Return the [x, y] coordinate for the center point of the cell that contains the specified text.  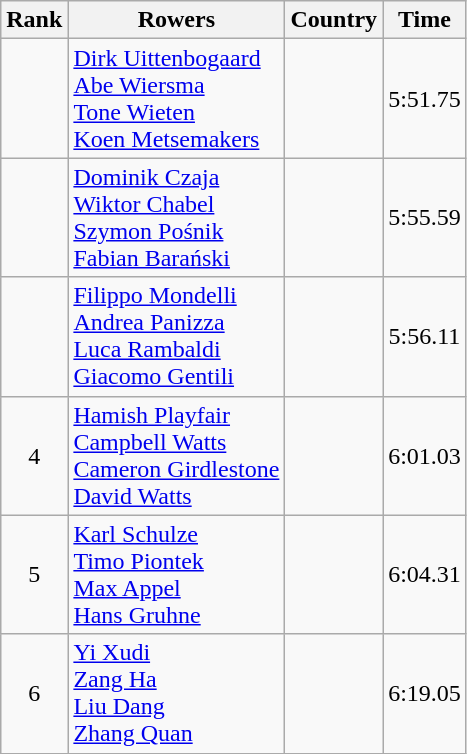
Yi XudiZang HaLiu DangZhang Quan [176, 694]
6:19.05 [425, 694]
6 [34, 694]
Time [425, 20]
5:51.75 [425, 98]
5:55.59 [425, 218]
Rowers [176, 20]
Dirk UittenbogaardAbe WiersmaTone WietenKoen Metsemakers [176, 98]
6:04.31 [425, 574]
Rank [34, 20]
5 [34, 574]
Hamish PlayfairCampbell WattsCameron GirdlestoneDavid Watts [176, 456]
4 [34, 456]
5:56.11 [425, 336]
Karl SchulzeTimo PiontekMax AppelHans Gruhne [176, 574]
Dominik CzajaWiktor ChabelSzymon PośnikFabian Barański [176, 218]
Filippo MondelliAndrea PanizzaLuca RambaldiGiacomo Gentili [176, 336]
6:01.03 [425, 456]
Country [334, 20]
